Scan for the cell matching the given text and deliver its [x, y] coordinate at center. 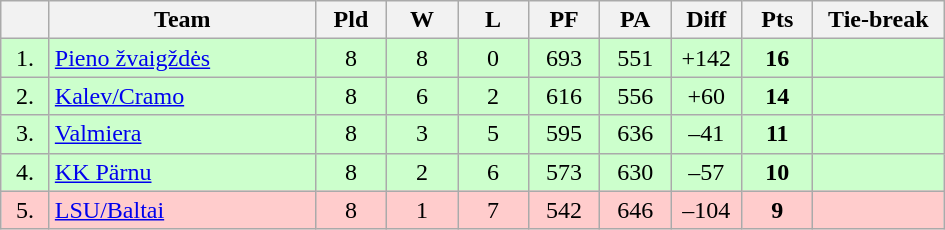
Kalev/Cramo [182, 96]
646 [636, 210]
9 [778, 210]
Diff [706, 20]
PF [564, 20]
Pld [350, 20]
W [422, 20]
Team [182, 20]
3. [26, 134]
1 [422, 210]
10 [778, 172]
14 [778, 96]
KK Pärnu [182, 172]
0 [494, 58]
–104 [706, 210]
616 [564, 96]
16 [778, 58]
5. [26, 210]
636 [636, 134]
–41 [706, 134]
7 [494, 210]
573 [564, 172]
556 [636, 96]
LSU/Baltai [182, 210]
Pts [778, 20]
Valmiera [182, 134]
4. [26, 172]
551 [636, 58]
+60 [706, 96]
542 [564, 210]
Pieno žvaigždės [182, 58]
630 [636, 172]
PA [636, 20]
–57 [706, 172]
Tie-break [878, 20]
+142 [706, 58]
5 [494, 134]
2. [26, 96]
693 [564, 58]
1. [26, 58]
L [494, 20]
3 [422, 134]
11 [778, 134]
595 [564, 134]
